Extract the [X, Y] coordinate from the center of the cell holding the provided text.  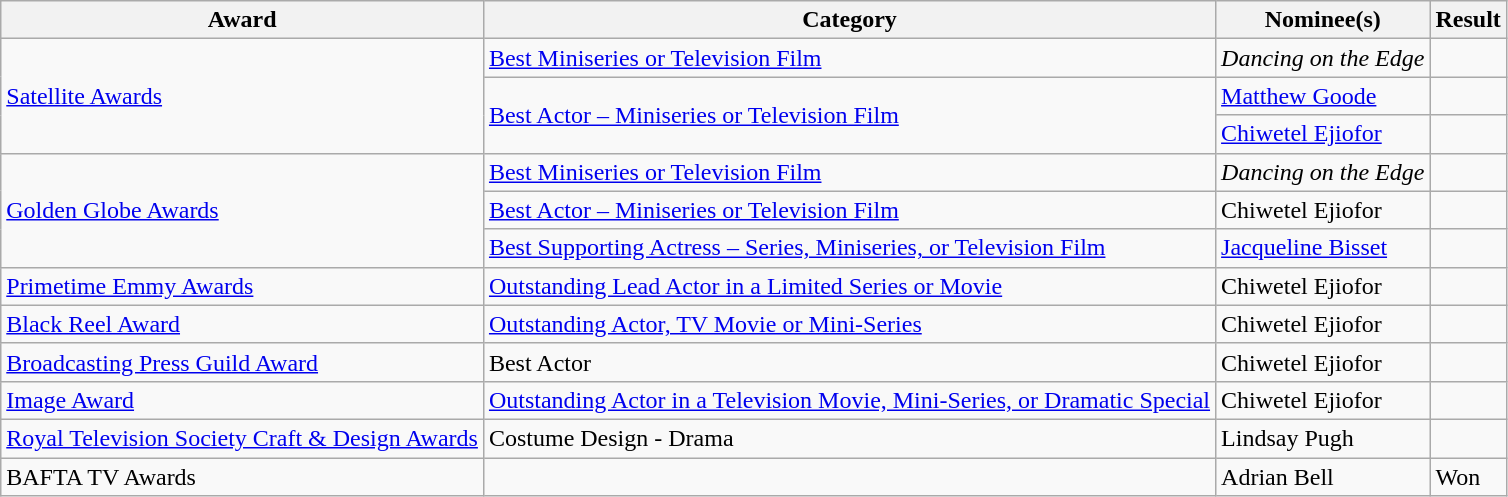
Outstanding Actor in a Television Movie, Mini-Series, or Dramatic Special [849, 400]
Best Supporting Actress – Series, Miniseries, or Television Film [849, 248]
Award [242, 20]
Royal Television Society Craft & Design Awards [242, 438]
Golden Globe Awards [242, 210]
Black Reel Award [242, 324]
Lindsay Pugh [1323, 438]
Outstanding Actor, TV Movie or Mini-Series [849, 324]
Category [849, 20]
Outstanding Lead Actor in a Limited Series or Movie [849, 286]
BAFTA TV Awards [242, 477]
Costume Design - Drama [849, 438]
Won [1468, 477]
Result [1468, 20]
Satellite Awards [242, 96]
Nominee(s) [1323, 20]
Best Actor [849, 362]
Jacqueline Bisset [1323, 248]
Matthew Goode [1323, 96]
Image Award [242, 400]
Primetime Emmy Awards [242, 286]
Adrian Bell [1323, 477]
Broadcasting Press Guild Award [242, 362]
